Pinpoint the cell where the given text exists, returning its (X, Y) midpoint coordinate. 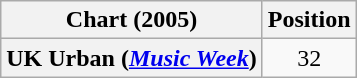
UK Urban (Music Week) (132, 58)
Position (309, 20)
Chart (2005) (132, 20)
32 (309, 58)
